For the text-containing cell, return its midpoint in (x, y) coordinate format. 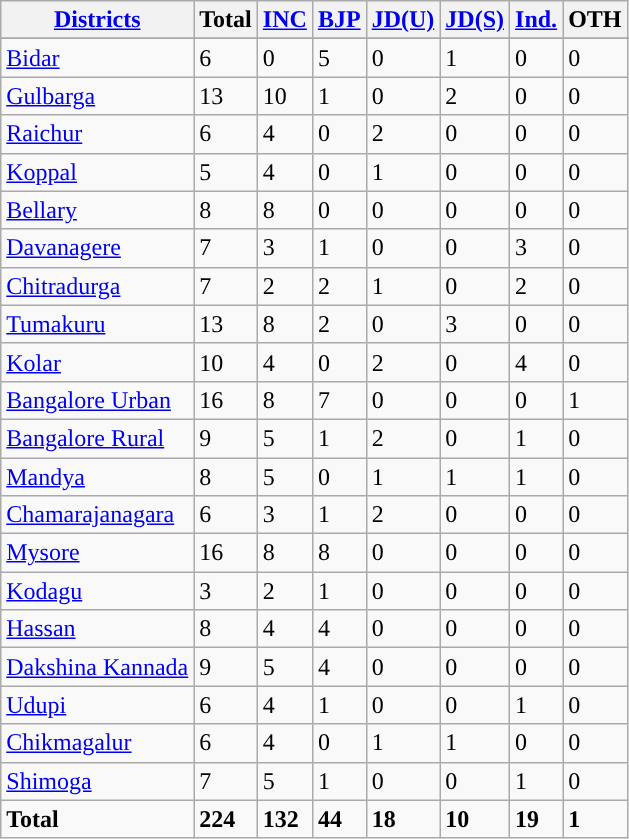
132 (284, 819)
JD(U) (403, 20)
Kodagu (98, 591)
Mysore (98, 553)
19 (536, 819)
BJP (339, 20)
Bidar (98, 58)
Districts (98, 20)
OTH (595, 20)
JD(S) (475, 20)
Kolar (98, 362)
Tumakuru (98, 324)
Raichur (98, 134)
Ind. (536, 20)
INC (284, 20)
Hassan (98, 629)
44 (339, 819)
Gulbarga (98, 96)
224 (226, 819)
Chikmagalur (98, 743)
18 (403, 819)
Bangalore Urban (98, 400)
Chamarajanagara (98, 515)
Mandya (98, 477)
Davanagere (98, 248)
Bangalore Rural (98, 438)
Bellary (98, 210)
Chitradurga (98, 286)
Shimoga (98, 781)
Koppal (98, 172)
Dakshina Kannada (98, 667)
Udupi (98, 705)
